Detect which cell encompasses the target text, then output its [X, Y] center coordinate. 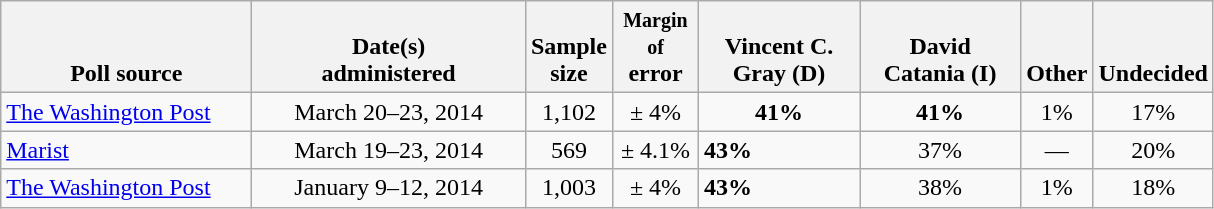
1,102 [568, 112]
20% [1153, 150]
17% [1153, 112]
± 4.1% [655, 150]
March 19–23, 2014 [389, 150]
Marist [126, 150]
18% [1153, 188]
Poll source [126, 47]
37% [940, 150]
Margin oferror [655, 47]
1,003 [568, 188]
January 9–12, 2014 [389, 188]
569 [568, 150]
Date(s)administered [389, 47]
DavidCatania (I) [940, 47]
— [1057, 150]
38% [940, 188]
Samplesize [568, 47]
Vincent C.Gray (D) [780, 47]
Other [1057, 47]
Undecided [1153, 47]
March 20–23, 2014 [389, 112]
